Identify which cell holds the provided text, then report its (x, y) central coordinate. 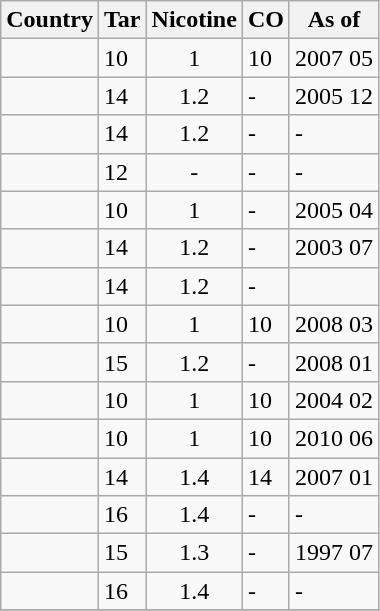
2003 07 (334, 248)
Country (50, 20)
As of (334, 20)
1997 07 (334, 553)
2005 12 (334, 96)
Nicotine (194, 20)
2008 03 (334, 324)
2007 05 (334, 58)
12 (122, 172)
CO (266, 20)
2008 01 (334, 362)
2007 01 (334, 477)
Tar (122, 20)
1.3 (194, 553)
2010 06 (334, 438)
2004 02 (334, 400)
2005 04 (334, 210)
